Output the (x, y) coordinate of the center of the cell containing the given text.  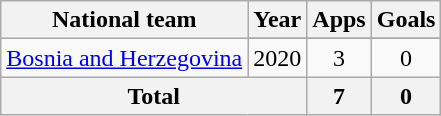
Bosnia and Herzegovina (124, 58)
7 (339, 96)
Year (278, 20)
Goals (406, 20)
3 (339, 58)
Total (154, 96)
Apps (339, 20)
National team (124, 20)
2020 (278, 58)
